Locate the cell with the specified text and output its (x, y) center coordinate. 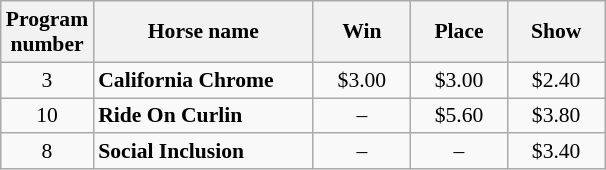
Program number (47, 32)
California Chrome (203, 80)
Place (458, 32)
$3.80 (556, 116)
$5.60 (458, 116)
10 (47, 116)
Win (362, 32)
Show (556, 32)
3 (47, 80)
Horse name (203, 32)
Ride On Curlin (203, 116)
$3.40 (556, 152)
Social Inclusion (203, 152)
$2.40 (556, 80)
8 (47, 152)
